Scan for the cell matching the given text and deliver its (X, Y) coordinate at center. 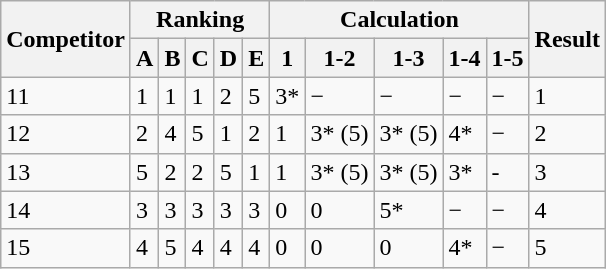
Result (567, 39)
A (144, 58)
B (172, 58)
11 (66, 96)
14 (66, 210)
1-4 (464, 58)
15 (66, 248)
C (200, 58)
1-5 (508, 58)
5* (408, 210)
- (508, 172)
1-2 (340, 58)
D (228, 58)
Competitor (66, 39)
13 (66, 172)
Ranking (200, 20)
12 (66, 134)
Calculation (400, 20)
E (256, 58)
1-3 (408, 58)
